Determine the [X, Y] coordinate at the center of the cell enclosing the given text.  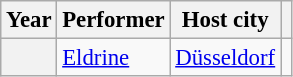
Year [29, 20]
Performer [114, 20]
Düsseldorf [226, 58]
Eldrine [114, 58]
Host city [226, 20]
